Return the (X, Y) coordinate for the center point of the cell that contains the specified text.  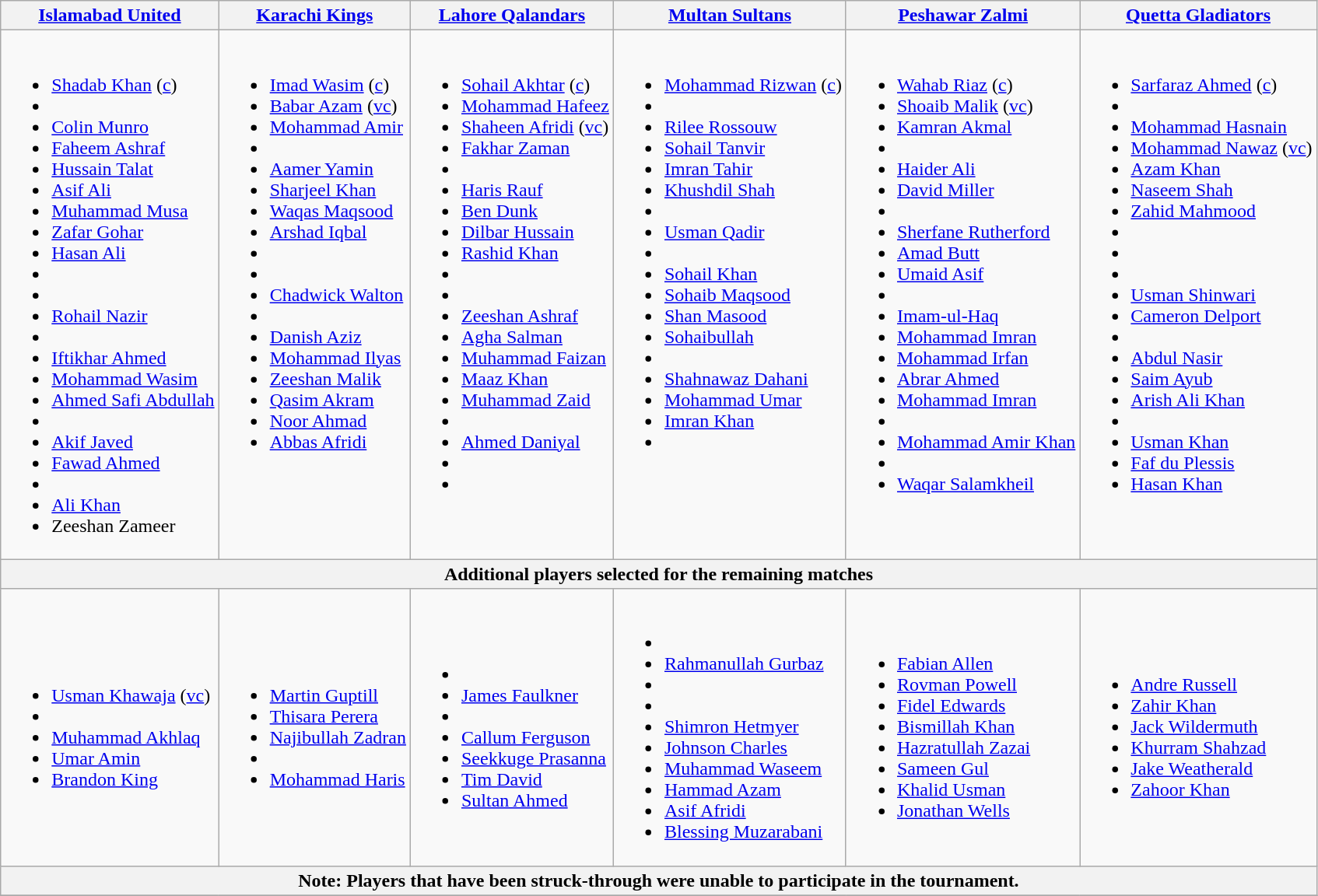
Andre RussellZahir KhanJack WildermuthKhurram ShahzadJake WeatheraldZahoor Khan (1198, 727)
Multan Sultans (730, 16)
Lahore Qalandars (512, 16)
James FaulknerCallum FergusonSeekkuge PrasannaTim DavidSultan Ahmed (512, 727)
Martin GuptillThisara PereraNajibullah ZadranMohammad Haris (314, 727)
Usman Khawaja (vc)Muhammad AkhlaqUmar AminBrandon King (110, 727)
Fabian AllenRovman PowellFidel EdwardsBismillah KhanHazratullah ZazaiSameen GulKhalid UsmanJonathan Wells (962, 727)
Islamabad United (110, 16)
Karachi Kings (314, 16)
Note: Players that have been struck-through were unable to participate in the tournament. (658, 880)
Additional players selected for the remaining matches (658, 574)
Quetta Gladiators (1198, 16)
Peshawar Zalmi (962, 16)
Rahmanullah GurbazShimron HetmyerJohnson CharlesMuhammad WaseemHammad AzamAsif AfridiBlessing Muzarabani (730, 727)
